Locate the cell with the specified text and output its (X, Y) center coordinate. 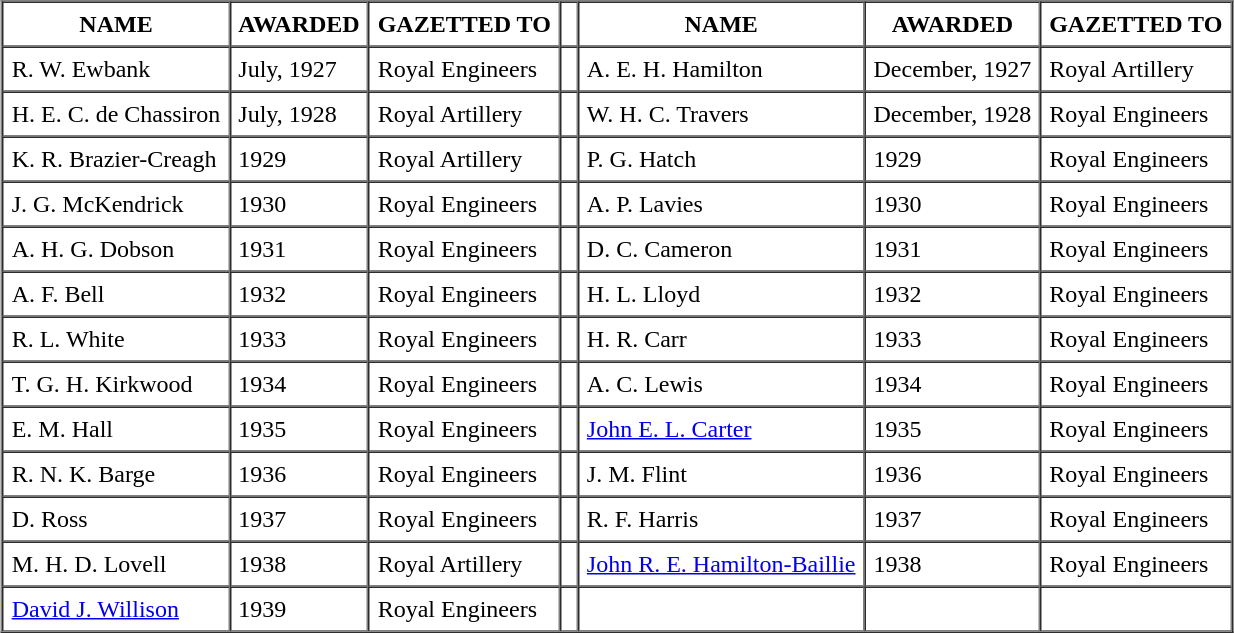
P. G. Hatch (722, 158)
R. N. K. Barge (116, 474)
J. M. Flint (722, 474)
December, 1928 (952, 114)
December, 1927 (952, 68)
A. C. Lewis (722, 384)
J. G. McKendrick (116, 204)
H. E. C. de Chassiron (116, 114)
R. L. White (116, 338)
July, 1927 (298, 68)
E. M. Hall (116, 428)
H. R. Carr (722, 338)
David J. Willison (116, 608)
John E. L. Carter (722, 428)
A. F. Bell (116, 294)
John R. E. Hamilton-Baillie (722, 564)
R. W. Ewbank (116, 68)
1939 (298, 608)
H. L. Lloyd (722, 294)
K. R. Brazier-Creagh (116, 158)
T. G. H. Kirkwood (116, 384)
W. H. C. Travers (722, 114)
D. C. Cameron (722, 248)
A. H. G. Dobson (116, 248)
A. P. Lavies (722, 204)
A. E. H. Hamilton (722, 68)
July, 1928 (298, 114)
R. F. Harris (722, 518)
M. H. D. Lovell (116, 564)
D. Ross (116, 518)
